Pinpoint the cell where the given text exists, returning its (x, y) midpoint coordinate. 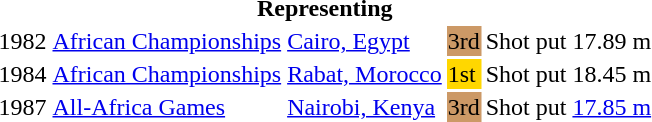
All-Africa Games (167, 107)
1st (464, 74)
Rabat, Morocco (365, 74)
Cairo, Egypt (365, 41)
Nairobi, Kenya (365, 107)
